Identify which cell holds the provided text, then report its [x, y] central coordinate. 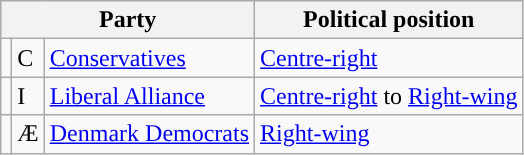
Denmark Democrats [149, 134]
C [28, 58]
Centre-right to Right-wing [389, 96]
Political position [389, 20]
I [28, 96]
Æ [28, 134]
Conservatives [149, 58]
Centre-right [389, 58]
Right-wing [389, 134]
Liberal Alliance [149, 96]
Party [128, 20]
